Pinpoint the cell where the given text exists, returning its (X, Y) midpoint coordinate. 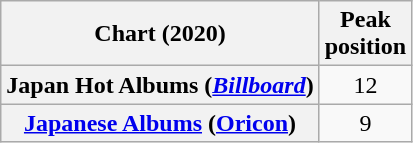
Japanese Albums (Oricon) (160, 123)
Japan Hot Albums (Billboard) (160, 85)
9 (365, 123)
Chart (2020) (160, 34)
Peakposition (365, 34)
12 (365, 85)
